Find where the given text appears and provide that cell's center as [x, y] coordinate. 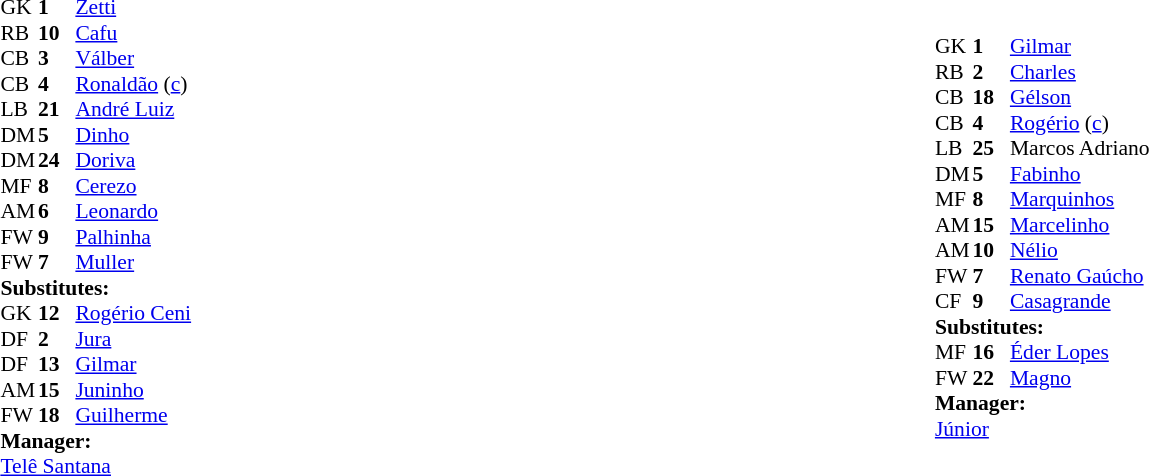
Dinho [133, 135]
Cafu [133, 33]
Jura [133, 339]
Juninho [133, 390]
25 [991, 148]
Gilmar [133, 365]
Rogério Ceni [133, 313]
Guilherme [133, 415]
Válber [133, 59]
16 [991, 352]
André Luiz [133, 109]
Ronaldão (c) [133, 84]
13 [57, 365]
Muller [133, 263]
3 [57, 59]
22 [991, 377]
Manager: [96, 441]
Substitutes: [96, 288]
1 [991, 46]
6 [57, 211]
Palhinha [133, 237]
21 [57, 109]
12 [57, 313]
CF [954, 301]
Doriva [133, 161]
Cerezo [133, 186]
Leonardo [133, 211]
24 [57, 161]
